Extract the (x, y) coordinate from the center of the cell holding the provided text.  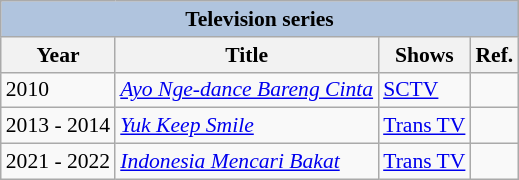
Indonesia Mencari Bakat (246, 162)
Ref. (494, 55)
Shows (424, 55)
SCTV (424, 90)
2021 - 2022 (58, 162)
2013 - 2014 (58, 126)
Title (246, 55)
Ayo Nge-dance Bareng Cinta (246, 90)
Yuk Keep Smile (246, 126)
Television series (260, 19)
Year (58, 55)
2010 (58, 90)
